From the cell containing the given text, extract its center point as [x, y] coordinate. 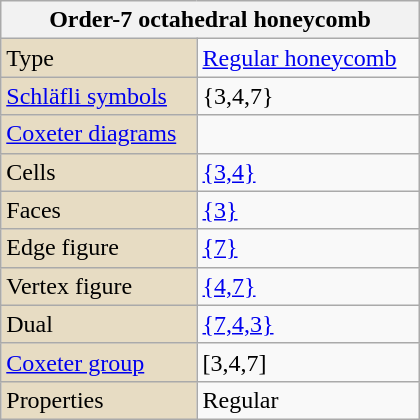
Properties [99, 400]
Regular [308, 400]
Coxeter diagrams [99, 134]
{3} [308, 210]
{4,7} [308, 286]
{7,4,3} [308, 324]
Coxeter group [99, 362]
Faces [99, 210]
Edge figure [99, 248]
Type [99, 58]
Order-7 octahedral honeycomb [210, 20]
Schläfli symbols [99, 96]
Dual [99, 324]
[3,4,7] [308, 362]
{7} [308, 248]
Regular honeycomb [308, 58]
Vertex figure [99, 286]
{3,4,7} [308, 96]
{3,4} [308, 172]
Cells [99, 172]
